Capture the cell that displays the provided text and extract its (x, y) central coordinate. 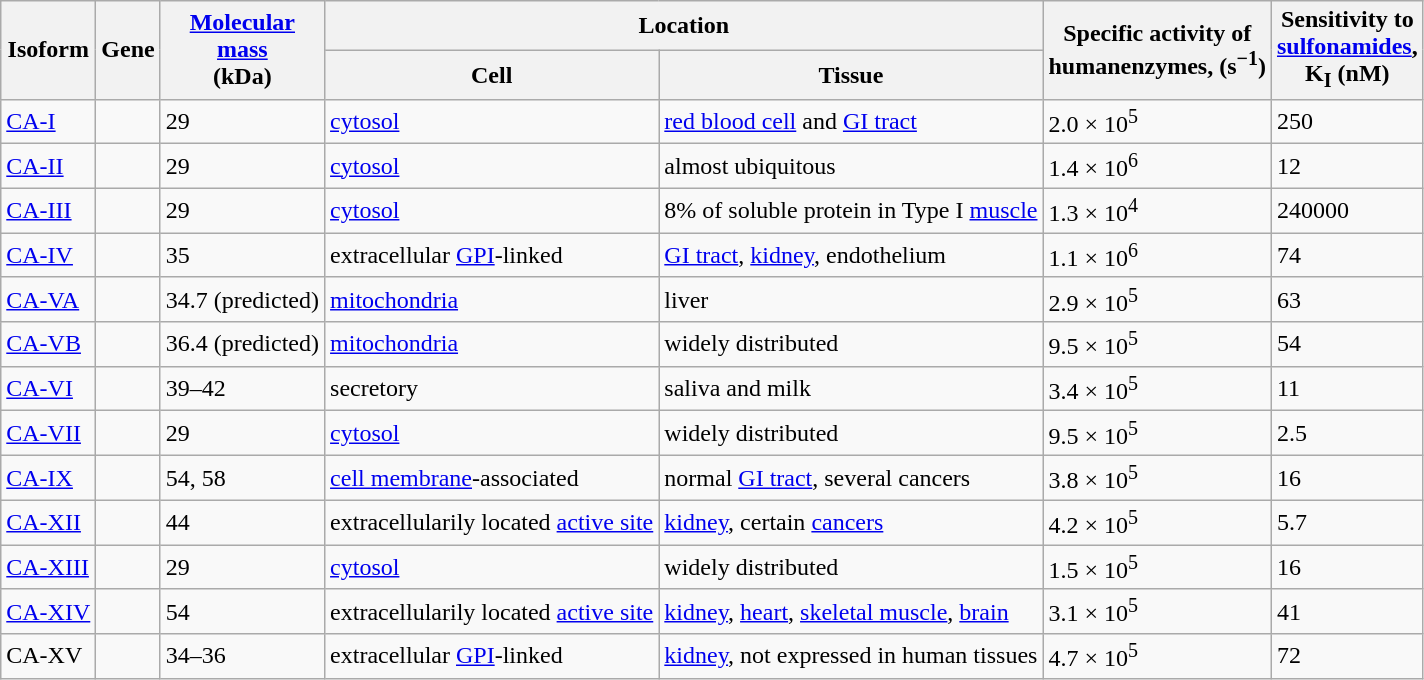
kidney, certain cancers (851, 522)
41 (1347, 612)
CA-VI (48, 388)
CA-XIV (48, 612)
liver (851, 300)
CA-IV (48, 256)
34–36 (242, 656)
CA-VA (48, 300)
Tissue (851, 74)
2.0 × 105 (1157, 122)
GI tract, kidney, endothelium (851, 256)
44 (242, 522)
CA-I (48, 122)
Sensitivity to sulfonamides, KI (nM) (1347, 50)
CA-VII (48, 434)
1.5 × 105 (1157, 568)
1.3 × 104 (1157, 210)
CA-III (48, 210)
CA-IX (48, 478)
Molecular mass (kDa) (242, 50)
4.2 × 105 (1157, 522)
63 (1347, 300)
54, 58 (242, 478)
CA-XIII (48, 568)
normal GI tract, several cancers (851, 478)
34.7 (predicted) (242, 300)
CA-XII (48, 522)
almost ubiquitous (851, 166)
1.1 × 106 (1157, 256)
3.8 × 105 (1157, 478)
74 (1347, 256)
39–42 (242, 388)
Specific activity of humanenzymes, (s−1) (1157, 50)
CA-XV (48, 656)
Gene (128, 50)
2.9 × 105 (1157, 300)
72 (1347, 656)
8% of soluble protein in Type I muscle (851, 210)
secretory (492, 388)
red blood cell and GI tract (851, 122)
4.7 × 105 (1157, 656)
12 (1347, 166)
CA-VB (48, 344)
3.1 × 105 (1157, 612)
5.7 (1347, 522)
saliva and milk (851, 388)
3.4 × 105 (1157, 388)
kidney, heart, skeletal muscle, brain (851, 612)
Location (684, 26)
35 (242, 256)
250 (1347, 122)
240000 (1347, 210)
cell membrane-associated (492, 478)
1.4 × 106 (1157, 166)
11 (1347, 388)
CA-II (48, 166)
Isoform (48, 50)
kidney, not expressed in human tissues (851, 656)
2.5 (1347, 434)
Cell (492, 74)
36.4 (predicted) (242, 344)
